Scan for the cell matching the given text and deliver its [X, Y] coordinate at center. 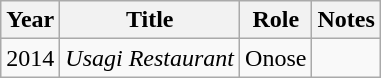
Usagi Restaurant [150, 58]
2014 [30, 58]
Year [30, 20]
Onose [276, 58]
Title [150, 20]
Notes [346, 20]
Role [276, 20]
